Identify which cell holds the provided text, then report its [x, y] central coordinate. 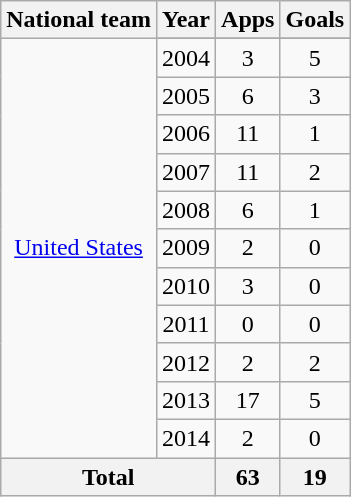
2009 [186, 248]
2007 [186, 172]
Goals [315, 20]
2006 [186, 134]
19 [315, 477]
Total [108, 477]
2014 [186, 438]
63 [248, 477]
2005 [186, 96]
2004 [186, 58]
2011 [186, 324]
National team [79, 20]
United States [79, 248]
2013 [186, 400]
Apps [248, 20]
17 [248, 400]
2010 [186, 286]
2012 [186, 362]
Year [186, 20]
2008 [186, 210]
